From the cell containing the given text, extract its center point as [x, y] coordinate. 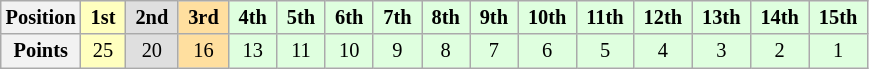
15th [838, 17]
13 [253, 51]
8 [446, 51]
3rd [203, 17]
5th [301, 17]
4 [663, 51]
2nd [152, 17]
10 [349, 51]
9 [397, 51]
1 [838, 51]
13th [721, 17]
6th [349, 17]
Position [41, 17]
7 [494, 51]
10th [547, 17]
3 [721, 51]
2 [779, 51]
11 [301, 51]
9th [494, 17]
1st [104, 17]
8th [446, 17]
4th [253, 17]
25 [104, 51]
7th [397, 17]
6 [547, 51]
Points [41, 51]
14th [779, 17]
20 [152, 51]
11th [604, 17]
16 [203, 51]
12th [663, 17]
5 [604, 51]
